From the cell containing the given text, extract its center point as (x, y) coordinate. 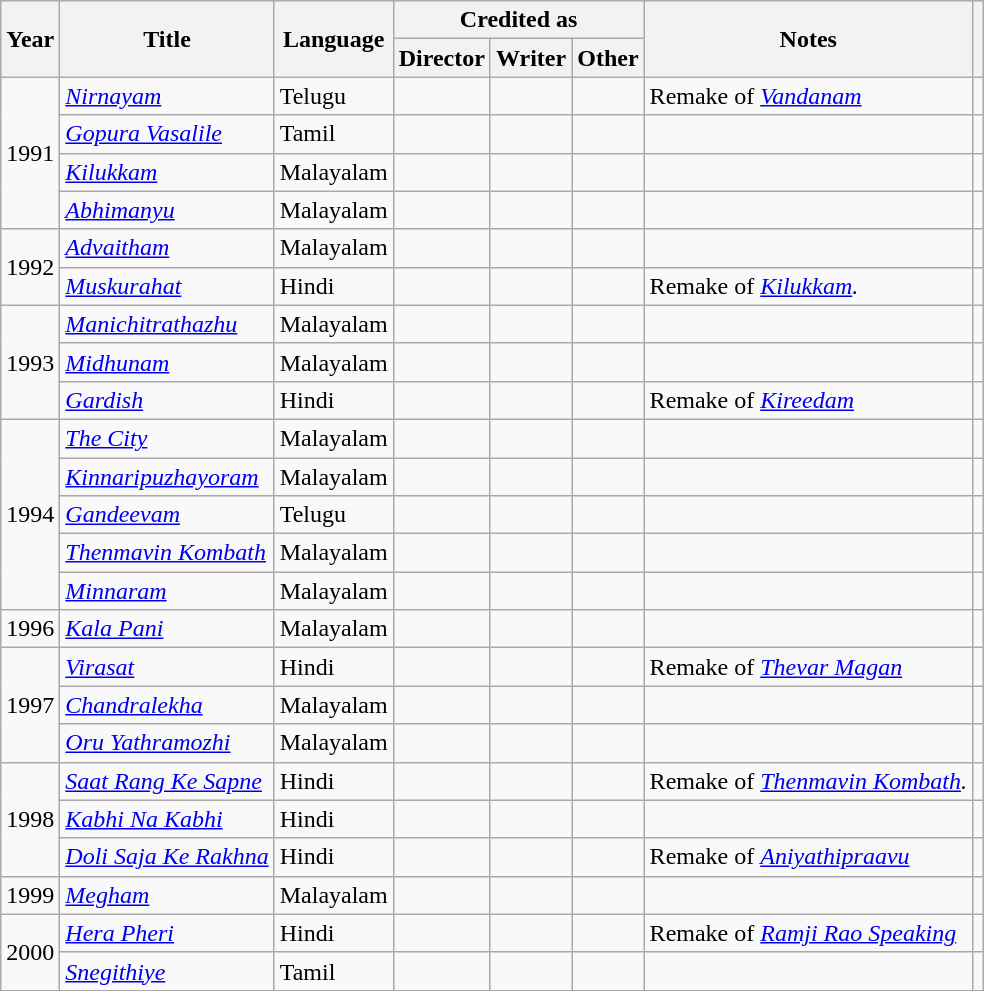
Thenmavin Kombath (167, 553)
Midhunam (167, 362)
Minnaram (167, 591)
Advaitham (167, 248)
Doli Saja Ke Rakhna (167, 857)
Remake of Kireedam (808, 400)
Abhimanyu (167, 210)
Megham (167, 895)
1998 (30, 819)
1994 (30, 514)
Remake of Thenmavin Kombath. (808, 781)
1993 (30, 362)
Remake of Aniyathipraavu (808, 857)
Nirnayam (167, 96)
1992 (30, 267)
Remake of Kilukkam. (808, 286)
Gopura Vasalile (167, 134)
Virasat (167, 667)
Kilukkam (167, 172)
Other (608, 58)
Chandralekha (167, 705)
Gardish (167, 400)
Manichitrathazhu (167, 324)
2000 (30, 952)
Muskurahat (167, 286)
Language (334, 39)
Hera Pheri (167, 933)
1997 (30, 705)
Remake of Vandanam (808, 96)
Kala Pani (167, 629)
Snegithiye (167, 971)
Writer (530, 58)
Year (30, 39)
Kinnaripuzhayoram (167, 477)
Director (442, 58)
The City (167, 438)
1991 (30, 153)
Saat Rang Ke Sapne (167, 781)
Kabhi Na Kabhi (167, 819)
Remake of Thevar Magan (808, 667)
1999 (30, 895)
1996 (30, 629)
Title (167, 39)
Notes (808, 39)
Credited as (518, 20)
Gandeevam (167, 515)
Remake of Ramji Rao Speaking (808, 933)
Oru Yathramozhi (167, 743)
